Identify which cell holds the provided text, then report its (x, y) central coordinate. 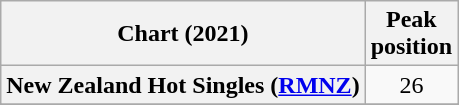
26 (411, 85)
Chart (2021) (183, 34)
New Zealand Hot Singles (RMNZ) (183, 85)
Peakposition (411, 34)
